Pinpoint the cell where the given text exists, returning its [X, Y] midpoint coordinate. 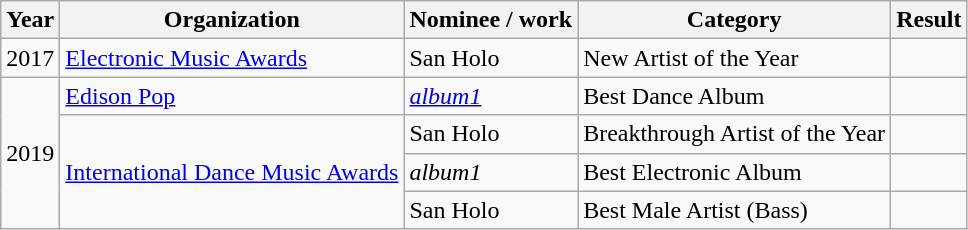
Best Electronic Album [734, 172]
Edison Pop [232, 96]
International Dance Music Awards [232, 172]
New Artist of the Year [734, 58]
Best Male Artist (Bass) [734, 210]
Category [734, 20]
Nominee / work [491, 20]
Electronic Music Awards [232, 58]
2017 [30, 58]
Best Dance Album [734, 96]
Year [30, 20]
Organization [232, 20]
Breakthrough Artist of the Year [734, 134]
Result [929, 20]
2019 [30, 153]
